For the text-containing cell, return its midpoint in (x, y) coordinate format. 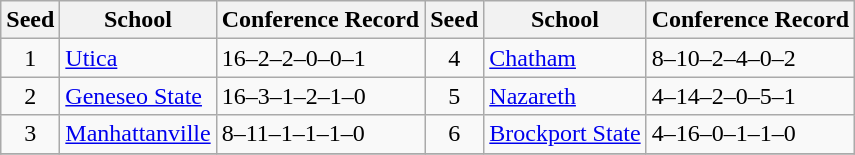
2 (30, 96)
1 (30, 58)
Brockport State (565, 134)
4 (454, 58)
Nazareth (565, 96)
Chatham (565, 58)
Manhattanville (138, 134)
4–16–0–1–1–0 (750, 134)
16–2–2–0–0–1 (320, 58)
4–14–2–0–5–1 (750, 96)
16–3–1–2–1–0 (320, 96)
8–11–1–1–1–0 (320, 134)
Utica (138, 58)
3 (30, 134)
8–10–2–4–0–2 (750, 58)
Geneseo State (138, 96)
6 (454, 134)
5 (454, 96)
